Output the (x, y) coordinate of the center of the cell containing the given text.  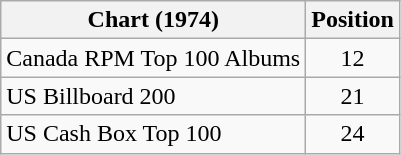
Canada RPM Top 100 Albums (154, 58)
Position (353, 20)
Chart (1974) (154, 20)
24 (353, 134)
12 (353, 58)
US Cash Box Top 100 (154, 134)
21 (353, 96)
US Billboard 200 (154, 96)
